Return the [x, y] coordinate for the center point of the cell that contains the specified text.  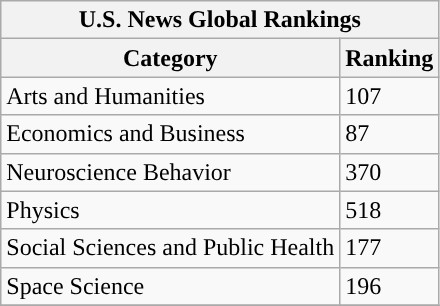
87 [390, 134]
U.S. News Global Rankings [220, 20]
Physics [170, 210]
Space Science [170, 286]
Ranking [390, 58]
Neuroscience Behavior [170, 172]
Economics and Business [170, 134]
370 [390, 172]
518 [390, 210]
177 [390, 248]
Social Sciences and Public Health [170, 248]
107 [390, 96]
196 [390, 286]
Arts and Humanities [170, 96]
Category [170, 58]
